Capture the cell that displays the provided text and extract its (x, y) central coordinate. 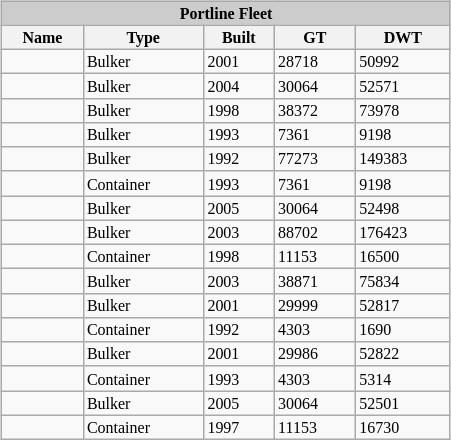
52822 (402, 354)
1690 (402, 330)
52498 (402, 208)
73978 (402, 110)
Portline Fleet (226, 13)
52817 (402, 305)
2004 (238, 86)
38372 (314, 110)
1997 (238, 427)
52571 (402, 86)
75834 (402, 281)
16730 (402, 427)
77273 (314, 159)
38871 (314, 281)
DWT (402, 37)
Type (143, 37)
52501 (402, 403)
GT (314, 37)
88702 (314, 232)
149383 (402, 159)
29999 (314, 305)
50992 (402, 61)
28718 (314, 61)
Name (42, 37)
5314 (402, 378)
Built (238, 37)
16500 (402, 256)
29986 (314, 354)
176423 (402, 232)
